Extract the [x, y] coordinate from the center of the cell holding the provided text.  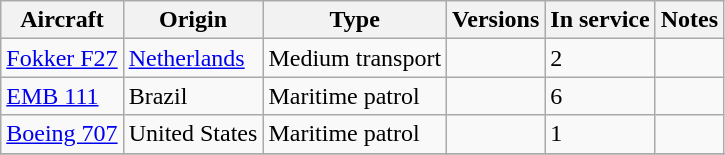
Brazil [193, 96]
Boeing 707 [62, 134]
EMB 111 [62, 96]
Fokker F27 [62, 58]
Versions [496, 20]
Origin [193, 20]
6 [600, 96]
2 [600, 58]
In service [600, 20]
Notes [689, 20]
Medium transport [355, 58]
United States [193, 134]
Type [355, 20]
Netherlands [193, 58]
1 [600, 134]
Aircraft [62, 20]
